Pinpoint the cell where the given text exists, returning its [x, y] midpoint coordinate. 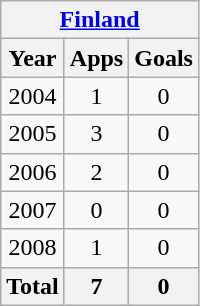
2 [96, 172]
3 [96, 134]
7 [96, 286]
2007 [33, 210]
Total [33, 286]
2006 [33, 172]
2005 [33, 134]
Apps [96, 58]
2004 [33, 96]
2008 [33, 248]
Goals [164, 58]
Finland [100, 20]
Year [33, 58]
